Search for the cell housing the specified text and yield its [X, Y] center coordinate. 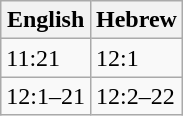
11:21 [46, 58]
12:1 [136, 58]
12:1–21 [46, 96]
Hebrew [136, 20]
English [46, 20]
12:2–22 [136, 96]
